Return (x, y) of the center of cell containing provided text 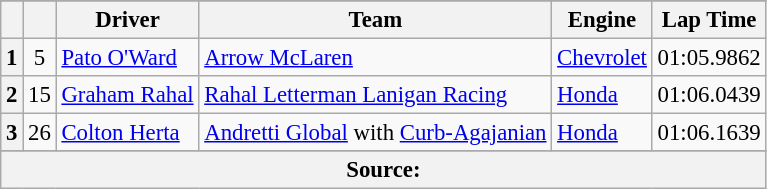
15 (40, 95)
Pato O'Ward (128, 58)
01:05.9862 (709, 58)
3 (12, 133)
Source: (384, 170)
Driver (128, 20)
26 (40, 133)
01:06.1639 (709, 133)
Engine (602, 20)
5 (40, 58)
2 (12, 95)
Lap Time (709, 20)
Rahal Letterman Lanigan Racing (376, 95)
1 (12, 58)
Andretti Global with Curb-Agajanian (376, 133)
Arrow McLaren (376, 58)
Team (376, 20)
Chevrolet (602, 58)
01:06.0439 (709, 95)
Graham Rahal (128, 95)
Colton Herta (128, 133)
